Determine the [X, Y] coordinate at the center of the cell enclosing the given text.  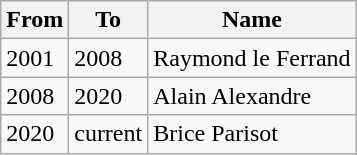
current [108, 134]
To [108, 20]
Alain Alexandre [252, 96]
Brice Parisot [252, 134]
2001 [35, 58]
Raymond le Ferrand [252, 58]
From [35, 20]
Name [252, 20]
